Find where the given text appears and provide that cell's center as [x, y] coordinate. 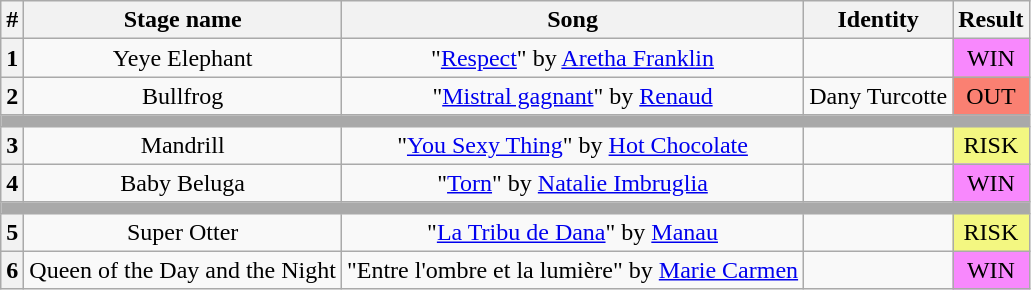
Super Otter [183, 232]
"You Sexy Thing" by Hot Chocolate [572, 145]
"La Tribu de Dana" by Manau [572, 232]
"Respect" by Aretha Franklin [572, 58]
Mandrill [183, 145]
"Entre l'ombre et la lumière" by Marie Carmen [572, 270]
6 [12, 270]
Bullfrog [183, 96]
Baby Beluga [183, 183]
Song [572, 20]
"Mistral gagnant" by Renaud [572, 96]
Yeye Elephant [183, 58]
4 [12, 183]
OUT [991, 96]
5 [12, 232]
Queen of the Day and the Night [183, 270]
Result [991, 20]
Identity [878, 20]
2 [12, 96]
1 [12, 58]
Dany Turcotte [878, 96]
# [12, 20]
"Torn" by Natalie Imbruglia [572, 183]
Stage name [183, 20]
3 [12, 145]
